Pinpoint the cell where the given text exists, returning its (X, Y) midpoint coordinate. 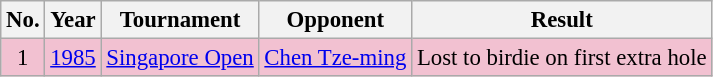
1985 (73, 58)
Lost to birdie on first extra hole (562, 58)
Result (562, 20)
Opponent (336, 20)
Chen Tze-ming (336, 58)
No. (23, 20)
1 (23, 58)
Singapore Open (180, 58)
Year (73, 20)
Tournament (180, 20)
